Identify which cell holds the provided text, then report its [X, Y] central coordinate. 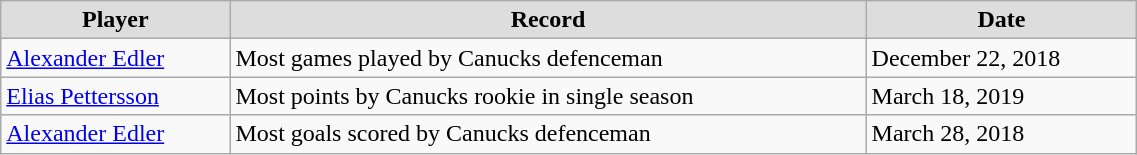
Record [548, 20]
Most goals scored by Canucks defenceman [548, 134]
Player [116, 20]
Date [1002, 20]
Most points by Canucks rookie in single season [548, 96]
Most games played by Canucks defenceman [548, 58]
March 18, 2019 [1002, 96]
December 22, 2018 [1002, 58]
Elias Pettersson [116, 96]
March 28, 2018 [1002, 134]
